Find where the given text appears and provide that cell's center as (X, Y) coordinate. 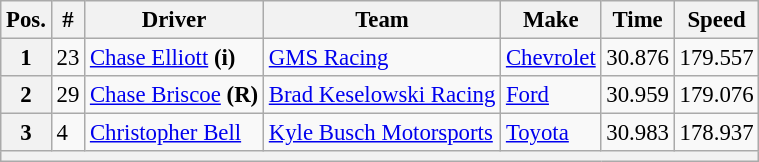
Toyota (551, 133)
29 (68, 95)
4 (68, 133)
Chase Briscoe (R) (174, 95)
179.076 (716, 95)
Kyle Busch Motorsports (382, 133)
GMS Racing (382, 58)
1 (26, 58)
Make (551, 20)
Driver (174, 20)
Brad Keselowski Racing (382, 95)
179.557 (716, 58)
# (68, 20)
Team (382, 20)
3 (26, 133)
30.876 (638, 58)
Speed (716, 20)
23 (68, 58)
30.983 (638, 133)
Ford (551, 95)
Pos. (26, 20)
Christopher Bell (174, 133)
Chevrolet (551, 58)
30.959 (638, 95)
2 (26, 95)
Time (638, 20)
178.937 (716, 133)
Chase Elliott (i) (174, 58)
